Detect which cell encompasses the target text, then output its [x, y] center coordinate. 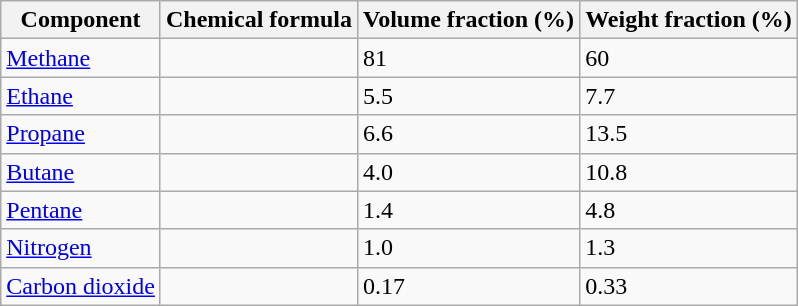
13.5 [689, 134]
1.4 [468, 210]
81 [468, 58]
6.6 [468, 134]
Carbon dioxide [81, 286]
0.33 [689, 286]
Ethane [81, 96]
1.3 [689, 248]
Volume fraction (%) [468, 20]
Methane [81, 58]
0.17 [468, 286]
Butane [81, 172]
Nitrogen [81, 248]
4.8 [689, 210]
Chemical formula [258, 20]
4.0 [468, 172]
1.0 [468, 248]
Pentane [81, 210]
5.5 [468, 96]
Component [81, 20]
60 [689, 58]
Weight fraction (%) [689, 20]
Propane [81, 134]
7.7 [689, 96]
10.8 [689, 172]
